Return (x, y) of the center of cell containing provided text 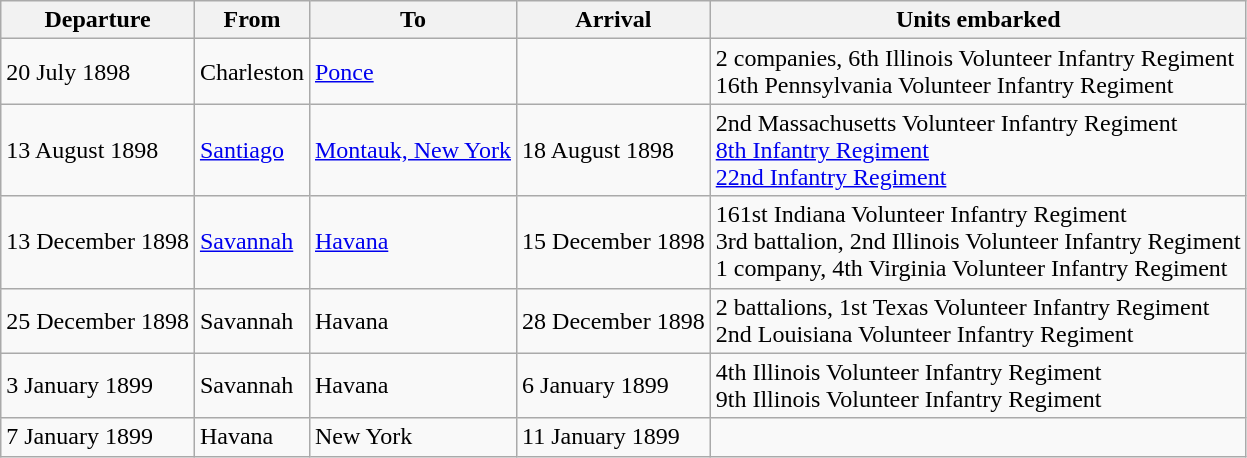
Montauk, New York (412, 150)
6 January 1899 (614, 386)
From (252, 20)
7 January 1899 (98, 437)
18 August 1898 (614, 150)
25 December 1898 (98, 320)
28 December 1898 (614, 320)
2 companies, 6th Illinois Volunteer Infantry Regiment16th Pennsylvania Volunteer Infantry Regiment (978, 72)
13 December 1898 (98, 242)
4th Illinois Volunteer Infantry Regiment9th Illinois Volunteer Infantry Regiment (978, 386)
13 August 1898 (98, 150)
Charleston (252, 72)
Ponce (412, 72)
20 July 1898 (98, 72)
New York (412, 437)
11 January 1899 (614, 437)
15 December 1898 (614, 242)
161st Indiana Volunteer Infantry Regiment3rd battalion, 2nd Illinois Volunteer Infantry Regiment1 company, 4th Virginia Volunteer Infantry Regiment (978, 242)
2 battalions, 1st Texas Volunteer Infantry Regiment2nd Louisiana Volunteer Infantry Regiment (978, 320)
To (412, 20)
Santiago (252, 150)
3 January 1899 (98, 386)
2nd Massachusetts Volunteer Infantry Regiment8th Infantry Regiment22nd Infantry Regiment (978, 150)
Arrival (614, 20)
Units embarked (978, 20)
Departure (98, 20)
